Output the [X, Y] coordinate of the center of the cell containing the given text.  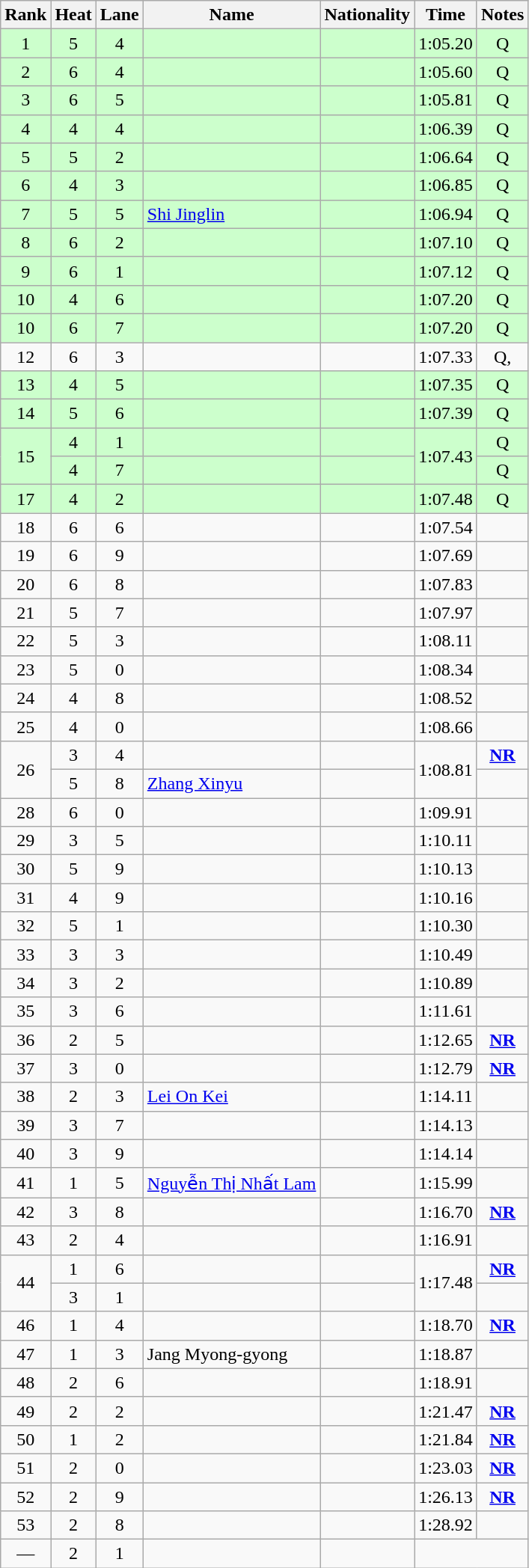
1:15.99 [446, 1183]
1:07.48 [446, 499]
1:07.83 [446, 584]
Shi Jinglin [232, 214]
1:14.14 [446, 1154]
1:26.13 [446, 1497]
1:10.49 [446, 955]
1:06.85 [446, 186]
1:16.91 [446, 1240]
1:21.47 [446, 1411]
1:05.60 [446, 72]
1:10.30 [446, 926]
49 [25, 1411]
1:07.12 [446, 271]
— [25, 1554]
21 [25, 613]
1:09.91 [446, 812]
Rank [25, 15]
1:07.54 [446, 527]
Nationality [367, 15]
44 [25, 1283]
14 [25, 414]
43 [25, 1240]
1:06.94 [446, 214]
Lei On Kei [232, 1097]
1:28.92 [446, 1525]
24 [25, 698]
30 [25, 869]
Q, [502, 357]
35 [25, 1011]
15 [25, 456]
26 [25, 769]
39 [25, 1125]
1:14.13 [446, 1125]
1:08.52 [446, 698]
1:08.66 [446, 726]
Zhang Xinyu [232, 783]
Jang Myong-gyong [232, 1354]
38 [25, 1097]
1:07.39 [446, 414]
40 [25, 1154]
1:10.13 [446, 869]
50 [25, 1439]
19 [25, 556]
1:14.11 [446, 1097]
22 [25, 641]
1:08.34 [446, 670]
23 [25, 670]
1:10.89 [446, 983]
1:08.11 [446, 641]
48 [25, 1382]
Nguyễn Thị Nhất Lam [232, 1183]
32 [25, 926]
31 [25, 898]
1:10.11 [446, 841]
1:18.87 [446, 1354]
1:18.91 [446, 1382]
36 [25, 1040]
1:12.79 [446, 1068]
29 [25, 841]
53 [25, 1525]
1:07.33 [446, 357]
1:10.16 [446, 898]
Name [232, 15]
33 [25, 955]
46 [25, 1326]
37 [25, 1068]
41 [25, 1183]
1:11.61 [446, 1011]
1:18.70 [446, 1326]
Time [446, 15]
1:08.81 [446, 769]
1:06.64 [446, 157]
28 [25, 812]
Heat [73, 15]
Lane [120, 15]
1:12.65 [446, 1040]
1:21.84 [446, 1439]
52 [25, 1497]
1:05.81 [446, 100]
1:07.35 [446, 385]
1:16.70 [446, 1212]
13 [25, 385]
47 [25, 1354]
1:07.97 [446, 613]
1:06.39 [446, 129]
17 [25, 499]
1:07.10 [446, 242]
1:07.69 [446, 556]
12 [25, 357]
34 [25, 983]
1:07.43 [446, 456]
42 [25, 1212]
1:05.20 [446, 43]
Notes [502, 15]
1:23.03 [446, 1468]
18 [25, 527]
1:17.48 [446, 1283]
51 [25, 1468]
25 [25, 726]
20 [25, 584]
